Find where the given text appears and provide that cell's center as [x, y] coordinate. 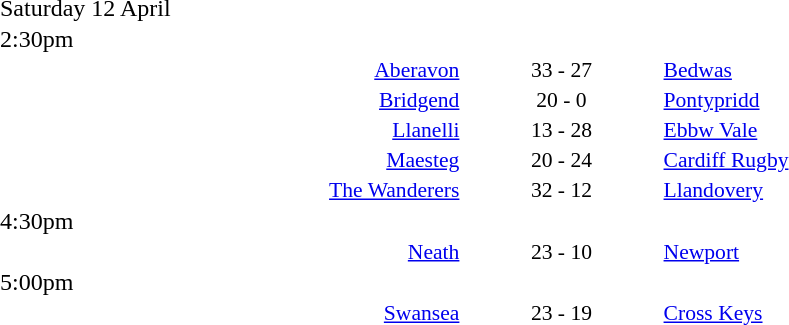
32 - 12 [561, 190]
20 - 24 [561, 160]
33 - 27 [561, 70]
23 - 10 [561, 252]
20 - 0 [561, 100]
13 - 28 [561, 130]
